Capture the cell that displays the provided text and extract its [X, Y] central coordinate. 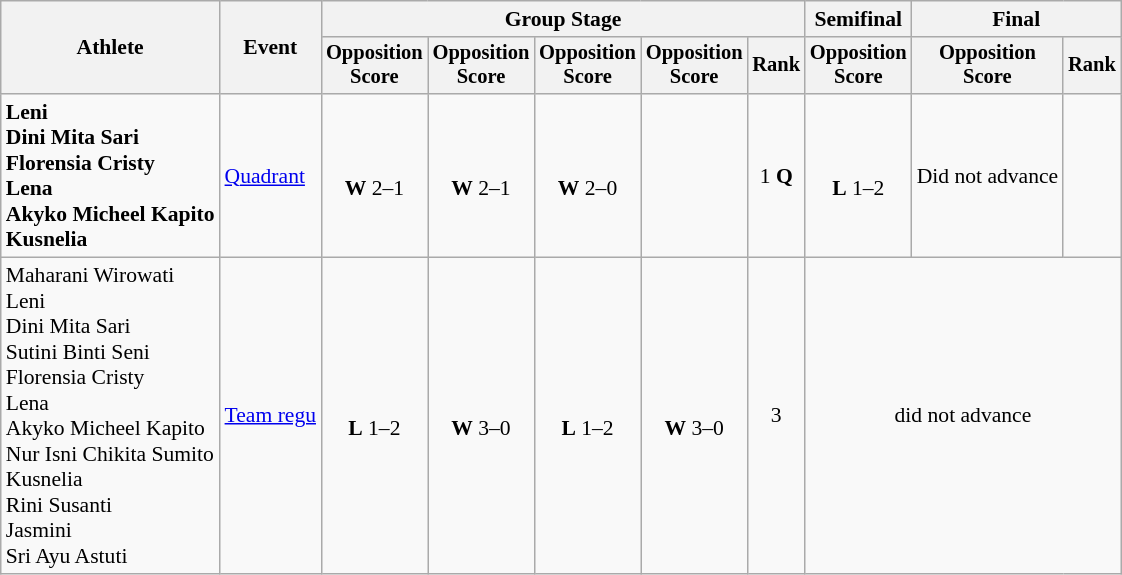
W 2–0 [588, 176]
Team regu [271, 416]
3 [776, 416]
1 Q [776, 176]
Quadrant [271, 176]
Group Stage [563, 19]
Final [1016, 19]
LeniDini Mita SariFlorensia CristyLenaAkyko Micheel KapitoKusnelia [110, 176]
Did not advance [988, 176]
did not advance [963, 416]
Semifinal [858, 19]
Athlete [110, 48]
Event [271, 48]
